Return (x, y) of the center of cell containing provided text 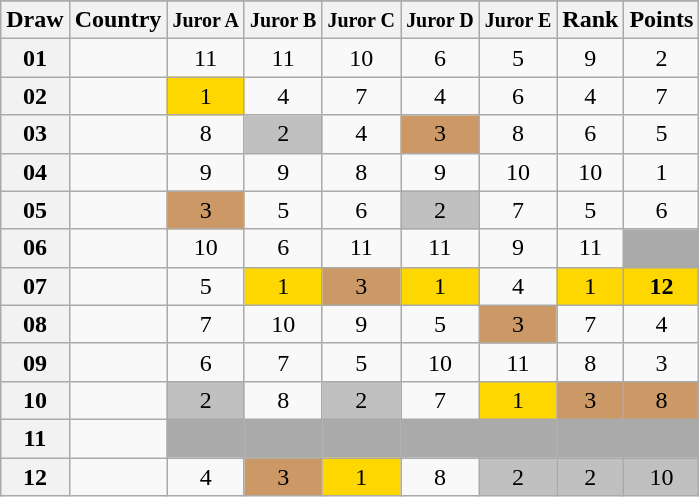
Draw (35, 20)
06 (35, 248)
01 (35, 58)
Juror B (283, 20)
Rank (590, 20)
02 (35, 96)
08 (35, 324)
05 (35, 210)
04 (35, 172)
03 (35, 134)
Country (118, 20)
09 (35, 362)
Juror C (362, 20)
Juror A (206, 20)
07 (35, 286)
Juror D (440, 20)
Points (662, 20)
Juror E (518, 20)
